Provide the (x, y) coordinate of the cell's center where the given text is located.  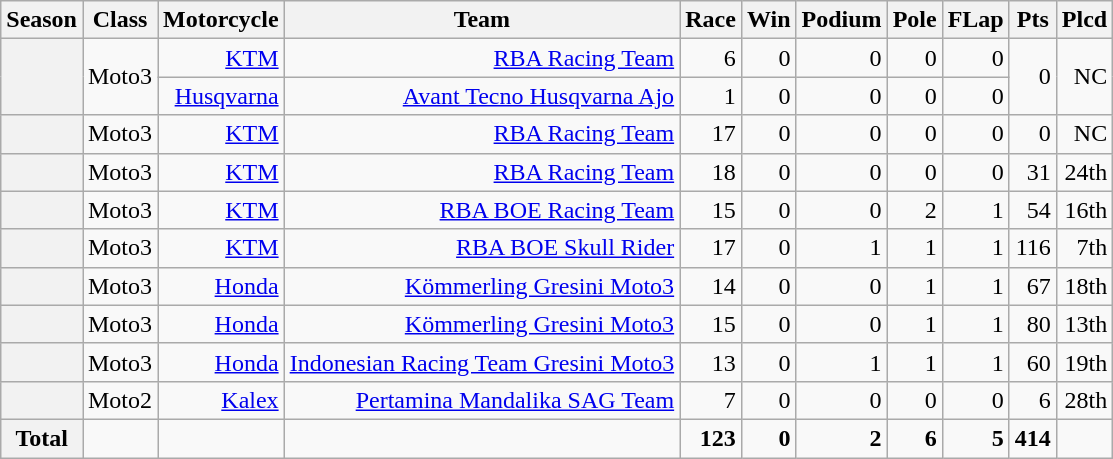
Race (711, 20)
Season (42, 20)
14 (711, 286)
13th (1084, 324)
5 (976, 438)
Pertamina Mandalika SAG Team (482, 400)
FLap (976, 20)
Avant Tecno Husqvarna Ajo (482, 96)
Pole (914, 20)
60 (1032, 362)
24th (1084, 172)
54 (1032, 210)
Indonesian Racing Team Gresini Moto3 (482, 362)
Podium (842, 20)
Total (42, 438)
Motorcycle (222, 20)
19th (1084, 362)
123 (711, 438)
31 (1032, 172)
Pts (1032, 20)
Plcd (1084, 20)
Win (768, 20)
28th (1084, 400)
RBA BOE Racing Team (482, 210)
13 (711, 362)
Moto2 (120, 400)
Husqvarna (222, 96)
80 (1032, 324)
Class (120, 20)
Kalex (222, 400)
18th (1084, 286)
116 (1032, 248)
18 (711, 172)
67 (1032, 286)
RBA BOE Skull Rider (482, 248)
7th (1084, 248)
7 (711, 400)
414 (1032, 438)
16th (1084, 210)
Team (482, 20)
